From the cell containing the given text, extract its center point as [X, Y] coordinate. 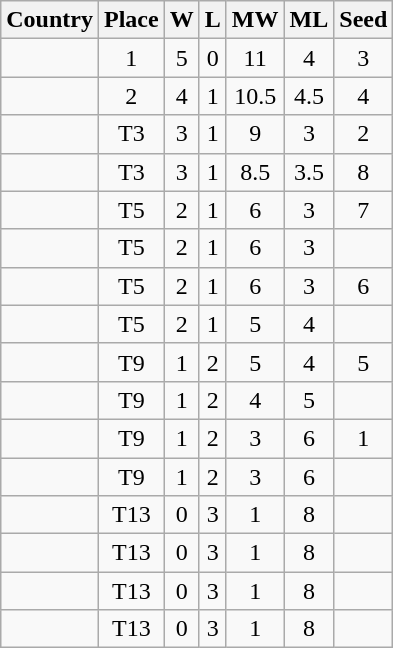
W [182, 20]
10.5 [255, 96]
Place [131, 20]
9 [255, 134]
L [212, 20]
MW [255, 20]
4.5 [309, 96]
Country [50, 20]
7 [364, 210]
8.5 [255, 172]
ML [309, 20]
3.5 [309, 172]
11 [255, 58]
Seed [364, 20]
